Identify which cell holds the provided text, then report its [x, y] central coordinate. 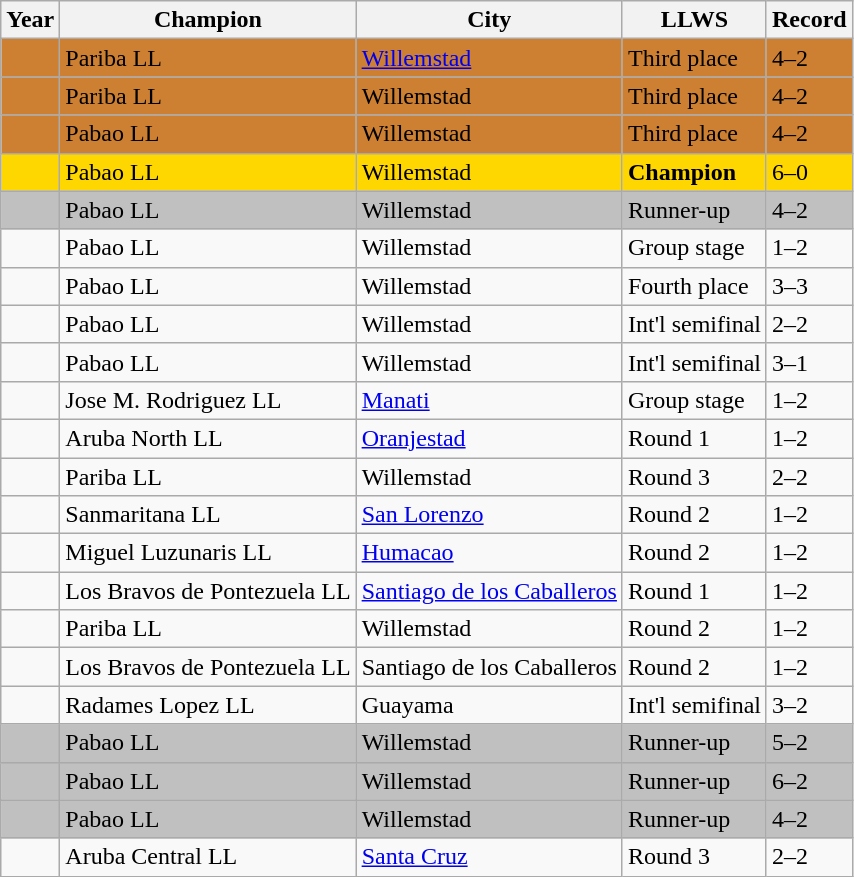
Radames Lopez LL [208, 705]
Manati [489, 400]
Sanmaritana LL [208, 515]
Fourth place [694, 286]
6–2 [809, 781]
3–1 [809, 362]
Santa Cruz [489, 857]
3–3 [809, 286]
Jose M. Rodriguez LL [208, 400]
Guayama [489, 705]
Oranjestad [489, 438]
Year [30, 20]
Humacao [489, 553]
Miguel Luzunaris LL [208, 553]
6–0 [809, 172]
San Lorenzo [489, 515]
3–2 [809, 705]
LLWS [694, 20]
Aruba Central LL [208, 857]
Record [809, 20]
Aruba North LL [208, 438]
5–2 [809, 743]
City [489, 20]
